Detect which cell encompasses the target text, then output its [X, Y] center coordinate. 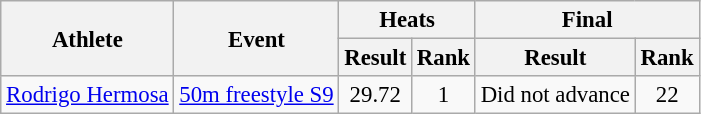
Rodrigo Hermosa [88, 95]
Did not advance [555, 95]
29.72 [376, 95]
Heats [407, 20]
22 [667, 95]
Event [256, 38]
Final [587, 20]
1 [444, 95]
Athlete [88, 38]
50m freestyle S9 [256, 95]
